Determine the [X, Y] coordinate at the center of the cell enclosing the given text.  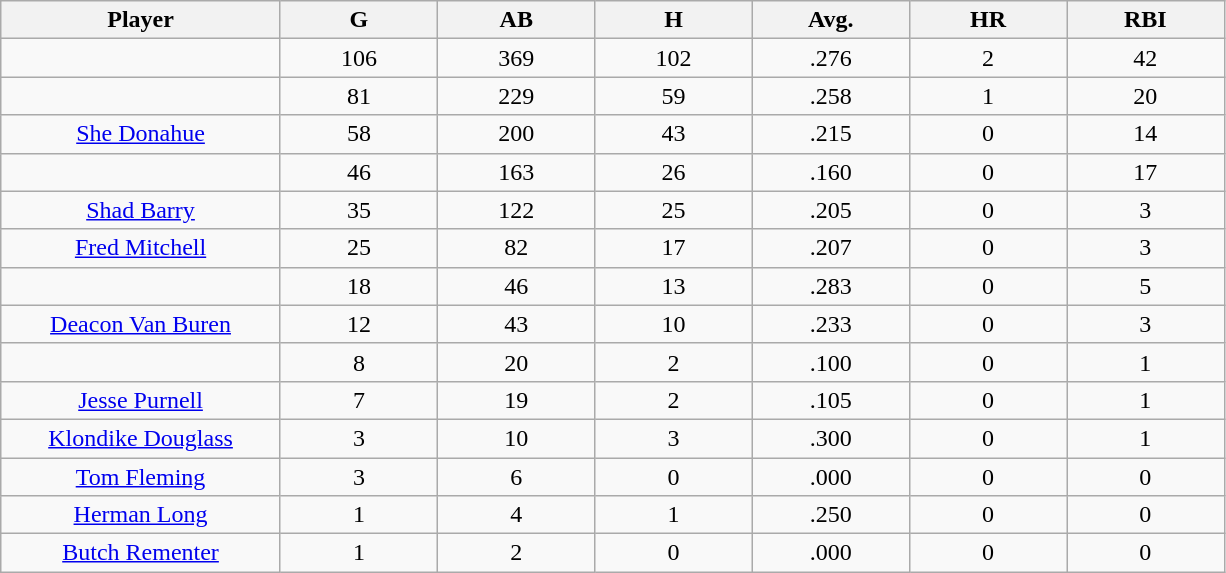
102 [674, 58]
81 [358, 96]
13 [674, 286]
.205 [830, 210]
42 [1146, 58]
.100 [830, 362]
.250 [830, 515]
RBI [1146, 20]
Klondike Douglass [141, 438]
Avg. [830, 20]
82 [516, 248]
Deacon Van Buren [141, 324]
Fred Mitchell [141, 248]
H [674, 20]
HR [988, 20]
26 [674, 172]
35 [358, 210]
She Donahue [141, 134]
7 [358, 400]
200 [516, 134]
4 [516, 515]
122 [516, 210]
.105 [830, 400]
AB [516, 20]
.276 [830, 58]
.207 [830, 248]
Jesse Purnell [141, 400]
Player [141, 20]
229 [516, 96]
Herman Long [141, 515]
.233 [830, 324]
.283 [830, 286]
.215 [830, 134]
163 [516, 172]
19 [516, 400]
.258 [830, 96]
106 [358, 58]
G [358, 20]
14 [1146, 134]
5 [1146, 286]
.160 [830, 172]
.300 [830, 438]
12 [358, 324]
59 [674, 96]
18 [358, 286]
Tom Fleming [141, 477]
Shad Barry [141, 210]
6 [516, 477]
58 [358, 134]
369 [516, 58]
8 [358, 362]
Butch Rementer [141, 553]
